Return (X, Y) of the center of cell containing provided text 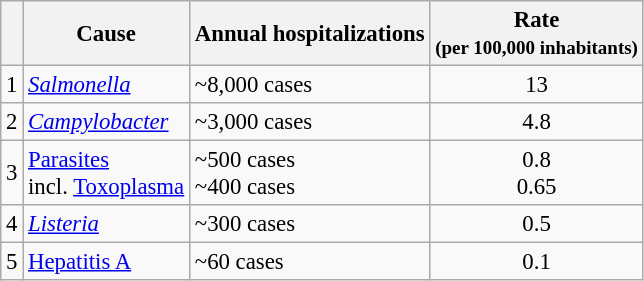
Hepatitis A (106, 262)
Listeria (106, 224)
~3,000 cases (310, 122)
Rate(per 100,000 inhabitants) (536, 34)
Campylobacter (106, 122)
Parasitesincl. Toxoplasma (106, 174)
4.8 (536, 122)
~8,000 cases (310, 85)
Annual hospitalizations (310, 34)
1 (12, 85)
Cause (106, 34)
5 (12, 262)
~500 cases~400 cases (310, 174)
0.5 (536, 224)
~300 cases (310, 224)
4 (12, 224)
13 (536, 85)
0.1 (536, 262)
3 (12, 174)
Salmonella (106, 85)
~60 cases (310, 262)
2 (12, 122)
0.80.65 (536, 174)
